Identify which cell holds the provided text, then report its [X, Y] central coordinate. 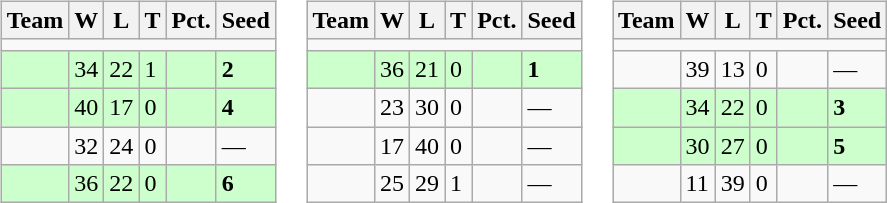
24 [122, 145]
25 [392, 184]
23 [392, 107]
29 [426, 184]
4 [246, 107]
21 [426, 69]
2 [246, 69]
32 [86, 145]
13 [732, 69]
27 [732, 145]
3 [858, 107]
5 [858, 145]
11 [698, 184]
6 [246, 184]
